Scan for the cell matching the given text and deliver its [X, Y] coordinate at center. 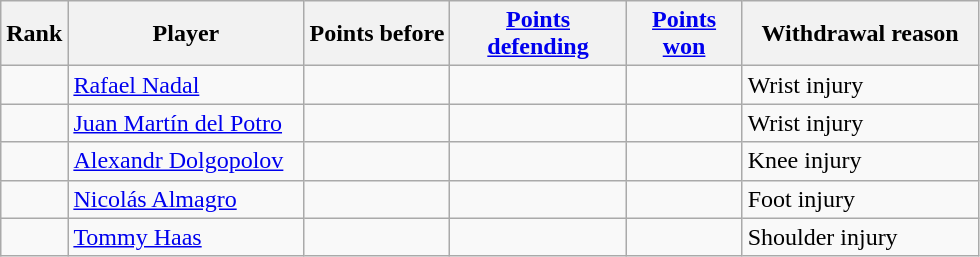
Tommy Haas [186, 237]
Nicolás Almagro [186, 199]
Shoulder injury [860, 237]
Foot injury [860, 199]
Rafael Nadal [186, 85]
Player [186, 34]
Withdrawal reason [860, 34]
Rank [34, 34]
Juan Martín del Potro [186, 123]
Points before [377, 34]
Alexandr Dolgopolov [186, 161]
Knee injury [860, 161]
Points won [684, 34]
Points defending [538, 34]
